Locate the cell with the specified text and output its (x, y) center coordinate. 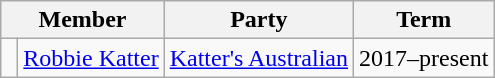
2017–present (424, 58)
Party (258, 20)
Member (82, 20)
Robbie Katter (91, 58)
Katter's Australian (258, 58)
Term (424, 20)
